Capture the cell that displays the provided text and extract its (x, y) central coordinate. 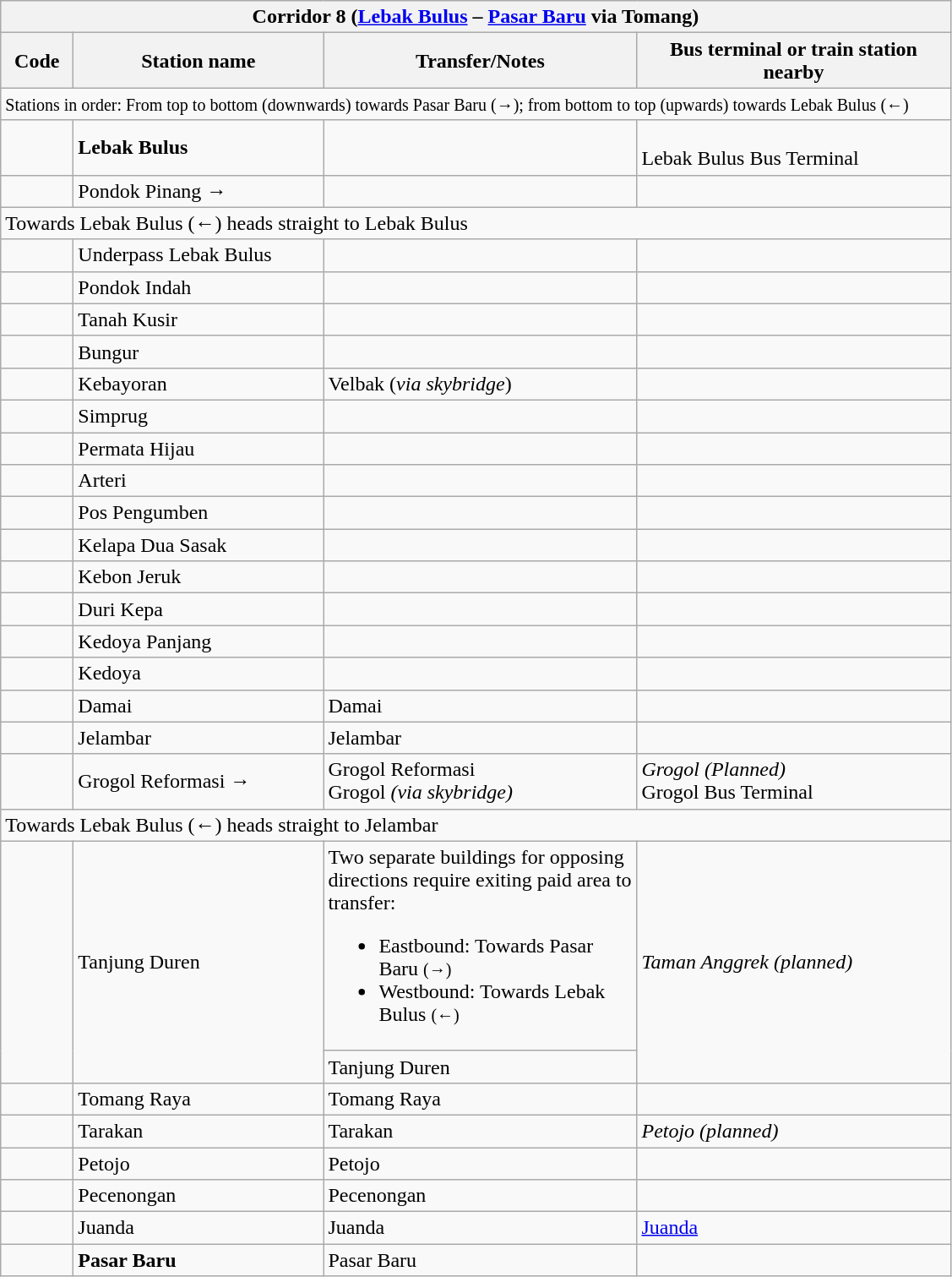
Grogol (Planned) Grogol Bus Terminal (794, 781)
Transfer/Notes (480, 61)
Tanah Kusir (199, 319)
Grogol Reformasi → (199, 781)
Permata Hijau (199, 449)
Underpass Lebak Bulus (199, 255)
Station name (199, 61)
Bus terminal or train station nearby (794, 61)
Kebon Jeruk (199, 577)
Lebak Bulus Bus Terminal (794, 147)
Duri Kepa (199, 609)
Kelapa Dua Sasak (199, 545)
Grogol Reformasi Grogol (via skybridge) (480, 781)
Kedoya (199, 674)
Kedoya Panjang (199, 641)
Petojo (planned) (794, 1131)
Pondok Pinang → (199, 191)
Pos Pengumben (199, 513)
Stations in order: From top to bottom (downwards) towards Pasar Baru (→); from bottom to top (upwards) towards Lebak Bulus (←) (476, 104)
Taman Anggrek (planned) (794, 962)
Velbak (via skybridge) (480, 384)
Lebak Bulus (199, 147)
Towards Lebak Bulus (←) heads straight to Jelambar (476, 825)
Pondok Indah (199, 287)
Arteri (199, 481)
Corridor 8 (Lebak Bulus – Pasar Baru via Tomang) (476, 17)
Towards Lebak Bulus (←) heads straight to Lebak Bulus (476, 223)
Bungur (199, 352)
Code (37, 61)
Simprug (199, 416)
Kebayoran (199, 384)
